Provide the [X, Y] coordinate of the cell's center where the given text is located.  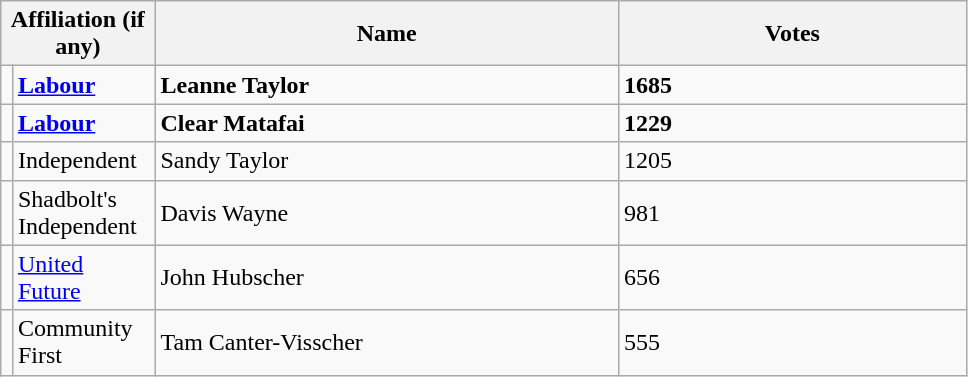
United Future [84, 278]
Shadbolt's Independent [84, 212]
Name [387, 34]
Davis Wayne [387, 212]
Clear Matafai [387, 123]
Tam Canter-Visscher [387, 342]
John Hubscher [387, 278]
1229 [792, 123]
1685 [792, 85]
656 [792, 278]
Independent [84, 161]
Affiliation (if any) [78, 34]
Leanne Taylor [387, 85]
Sandy Taylor [387, 161]
Votes [792, 34]
1205 [792, 161]
555 [792, 342]
981 [792, 212]
Community First [84, 342]
